Provide the [x, y] coordinate of the cell's center where the given text is located.  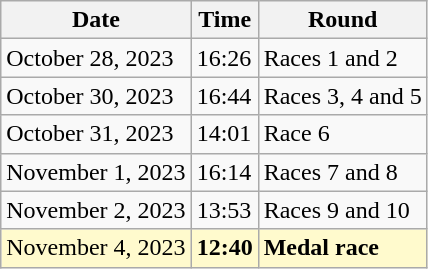
16:14 [224, 172]
November 2, 2023 [96, 210]
13:53 [224, 210]
Races 1 and 2 [342, 58]
November 1, 2023 [96, 172]
Race 6 [342, 134]
12:40 [224, 248]
October 28, 2023 [96, 58]
October 31, 2023 [96, 134]
Time [224, 20]
Races 3, 4 and 5 [342, 96]
16:26 [224, 58]
Medal race [342, 248]
14:01 [224, 134]
Date [96, 20]
16:44 [224, 96]
October 30, 2023 [96, 96]
Round [342, 20]
November 4, 2023 [96, 248]
Races 7 and 8 [342, 172]
Races 9 and 10 [342, 210]
